Detect which cell encompasses the target text, then output its (x, y) center coordinate. 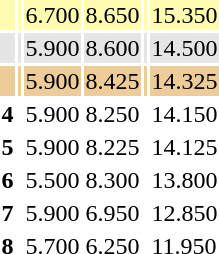
6 (8, 180)
8.650 (112, 15)
4 (8, 114)
15.350 (184, 15)
6.950 (112, 213)
14.125 (184, 147)
8.225 (112, 147)
5 (8, 147)
5.500 (52, 180)
14.325 (184, 81)
8.300 (112, 180)
13.800 (184, 180)
8.250 (112, 114)
8.600 (112, 48)
6.700 (52, 15)
12.850 (184, 213)
14.500 (184, 48)
7 (8, 213)
8.425 (112, 81)
14.150 (184, 114)
